From the cell containing the given text, extract its center point as (x, y) coordinate. 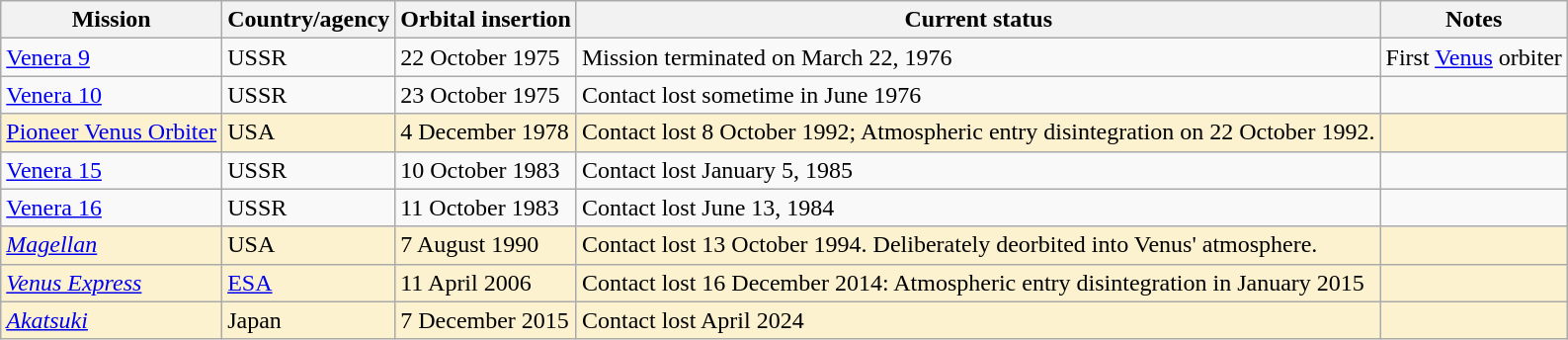
Contact lost 8 October 1992; Atmospheric entry disintegration on 22 October 1992. (978, 132)
Notes (1474, 20)
Contact lost 13 October 1994. Deliberately deorbited into Venus' atmosphere. (978, 245)
Venera 10 (112, 95)
Venera 9 (112, 57)
Contact lost June 13, 1984 (978, 208)
Contact lost January 5, 1985 (978, 170)
Venera 15 (112, 170)
22 October 1975 (486, 57)
Contact lost sometime in June 1976 (978, 95)
Pioneer Venus Orbiter (112, 132)
10 October 1983 (486, 170)
Japan (308, 320)
ESA (308, 283)
4 December 1978 (486, 132)
Contact lost 16 December 2014: Atmospheric entry disintegration in January 2015 (978, 283)
Akatsuki (112, 320)
First Venus orbiter (1474, 57)
Country/agency (308, 20)
Mission (112, 20)
Venus Express (112, 283)
Magellan (112, 245)
Current status (978, 20)
Orbital insertion (486, 20)
7 August 1990 (486, 245)
23 October 1975 (486, 95)
11 April 2006 (486, 283)
Venera 16 (112, 208)
7 December 2015 (486, 320)
Mission terminated on March 22, 1976 (978, 57)
11 October 1983 (486, 208)
Contact lost April 2024 (978, 320)
